Identify which cell holds the provided text, then report its [X, Y] central coordinate. 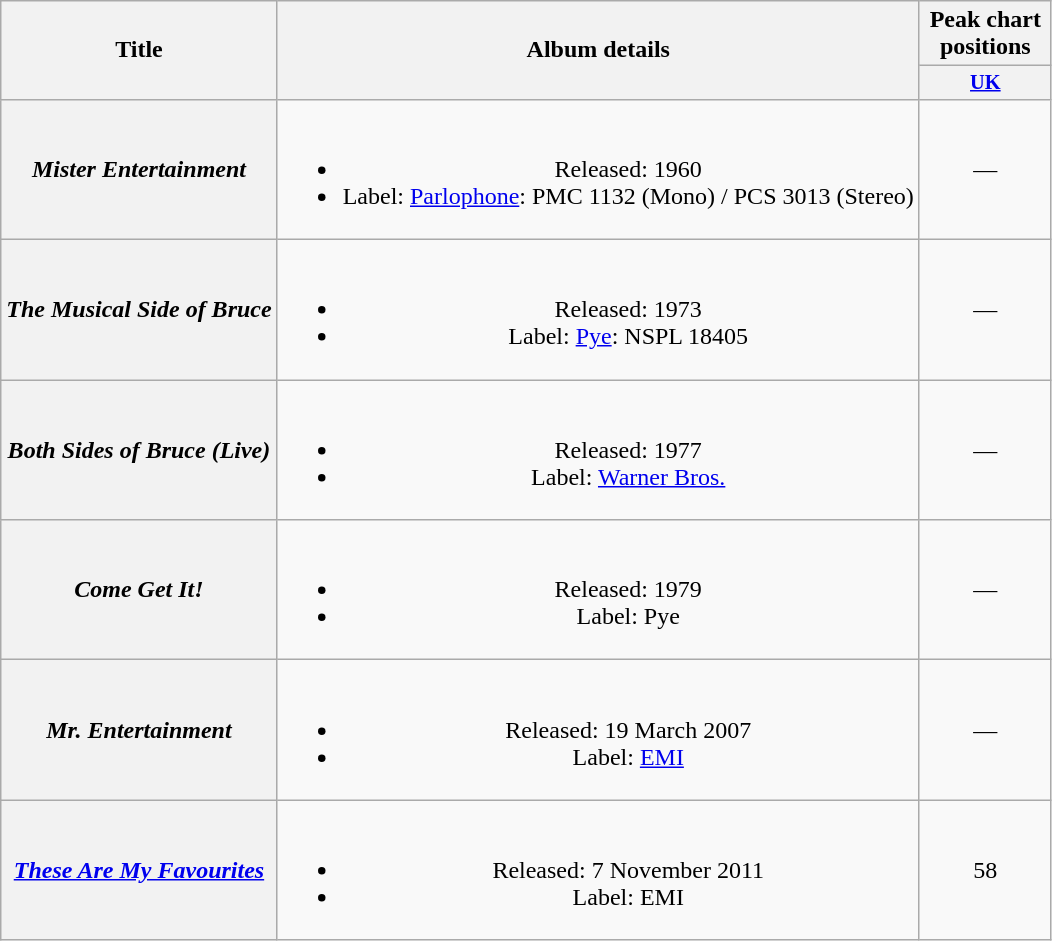
The Musical Side of Bruce [139, 310]
Come Get It! [139, 590]
UK [985, 83]
58 [985, 870]
Mr. Entertainment [139, 730]
Released: 1973Label: Pye: NSPL 18405 [598, 310]
Album details [598, 50]
Title [139, 50]
Released: 7 November 2011Label: EMI [598, 870]
Both Sides of Bruce (Live) [139, 450]
Released: 1979Label: Pye [598, 590]
Peak chart positions [985, 34]
Released: 1960Label: Parlophone: PMC 1132 (Mono) / PCS 3013 (Stereo) [598, 169]
Released: 19 March 2007Label: EMI [598, 730]
These Are My Favourites [139, 870]
Mister Entertainment [139, 169]
Released: 1977Label: Warner Bros. [598, 450]
